Determine the (X, Y) coordinate at the center of the cell enclosing the given text.  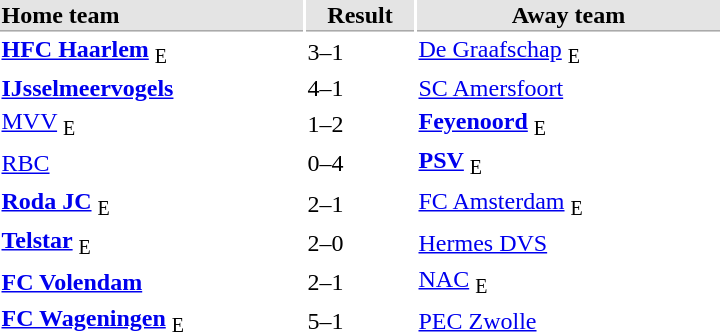
2–0 (360, 243)
De Graafschap E (568, 52)
IJsselmeervogels (152, 89)
MVV E (152, 125)
Result (360, 16)
4–1 (360, 89)
FC Amsterdam E (568, 203)
0–4 (360, 164)
Feyenoord E (568, 125)
NAC E (568, 282)
HFC Haarlem E (152, 52)
PSV E (568, 164)
Roda JC E (152, 203)
1–2 (360, 125)
Telstar E (152, 243)
SC Amersfoort (568, 89)
FC Volendam (152, 282)
RBC (152, 164)
Home team (152, 16)
3–1 (360, 52)
Hermes DVS (568, 243)
Away team (568, 16)
